Find where the given text appears and provide that cell's center as [X, Y] coordinate. 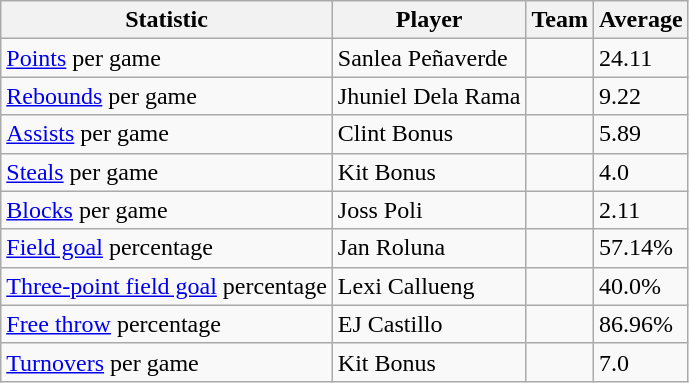
24.11 [642, 58]
Rebounds per game [167, 96]
4.0 [642, 172]
Clint Bonus [429, 134]
Points per game [167, 58]
Average [642, 20]
Three-point field goal percentage [167, 286]
57.14% [642, 248]
40.0% [642, 286]
Sanlea Peñaverde [429, 58]
Blocks per game [167, 210]
Jhuniel Dela Rama [429, 96]
Player [429, 20]
9.22 [642, 96]
Joss Poli [429, 210]
Statistic [167, 20]
Team [560, 20]
2.11 [642, 210]
Steals per game [167, 172]
Field goal percentage [167, 248]
Turnovers per game [167, 362]
Assists per game [167, 134]
Lexi Callueng [429, 286]
7.0 [642, 362]
Jan Roluna [429, 248]
Free throw percentage [167, 324]
5.89 [642, 134]
EJ Castillo [429, 324]
86.96% [642, 324]
